Locate the cell with the specified text and output its (X, Y) center coordinate. 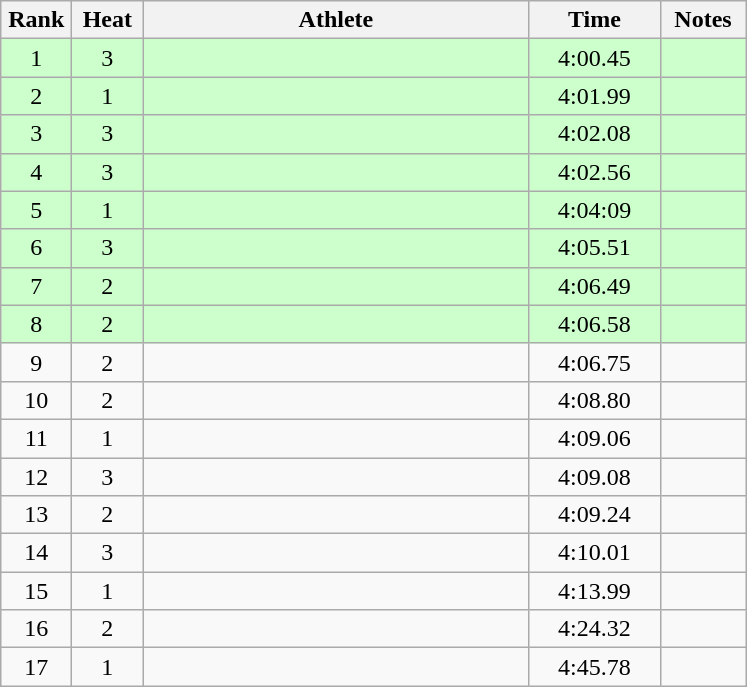
12 (36, 477)
4:01.99 (594, 96)
7 (36, 286)
4:13.99 (594, 591)
4:04:09 (594, 210)
4:45.78 (594, 667)
4:09.24 (594, 515)
4:08.80 (594, 400)
17 (36, 667)
13 (36, 515)
4:02.08 (594, 134)
Heat (108, 20)
14 (36, 553)
6 (36, 248)
4:24.32 (594, 629)
16 (36, 629)
4:10.01 (594, 553)
4:02.56 (594, 172)
Athlete (336, 20)
4:00.45 (594, 58)
4:06.58 (594, 324)
4:09.06 (594, 438)
4 (36, 172)
4:06.49 (594, 286)
9 (36, 362)
15 (36, 591)
5 (36, 210)
4:09.08 (594, 477)
4:05.51 (594, 248)
4:06.75 (594, 362)
8 (36, 324)
Rank (36, 20)
Notes (703, 20)
Time (594, 20)
10 (36, 400)
11 (36, 438)
